Determine the [x, y] coordinate at the center of the cell enclosing the given text.  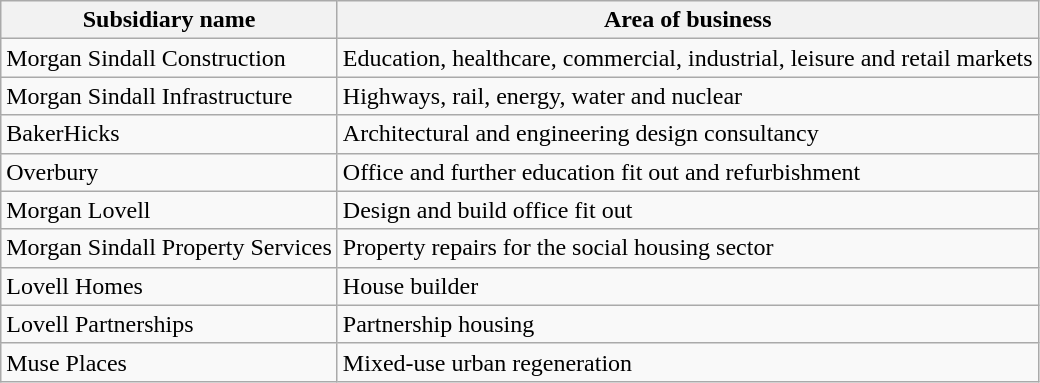
Office and further education fit out and refurbishment [688, 172]
Morgan Sindall Infrastructure [170, 96]
Lovell Homes [170, 286]
Subsidiary name [170, 20]
Design and build office fit out [688, 210]
BakerHicks [170, 134]
Lovell Partnerships [170, 324]
Mixed-use urban regeneration [688, 362]
Education, healthcare, commercial, industrial, leisure and retail markets [688, 58]
Morgan Lovell [170, 210]
Overbury [170, 172]
Area of business [688, 20]
Architectural and engineering design consultancy [688, 134]
Highways, rail, energy, water and nuclear [688, 96]
Property repairs for the social housing sector [688, 248]
Morgan Sindall Property Services [170, 248]
Morgan Sindall Construction [170, 58]
Muse Places [170, 362]
House builder [688, 286]
Partnership housing [688, 324]
